Search for the cell housing the specified text and yield its (x, y) center coordinate. 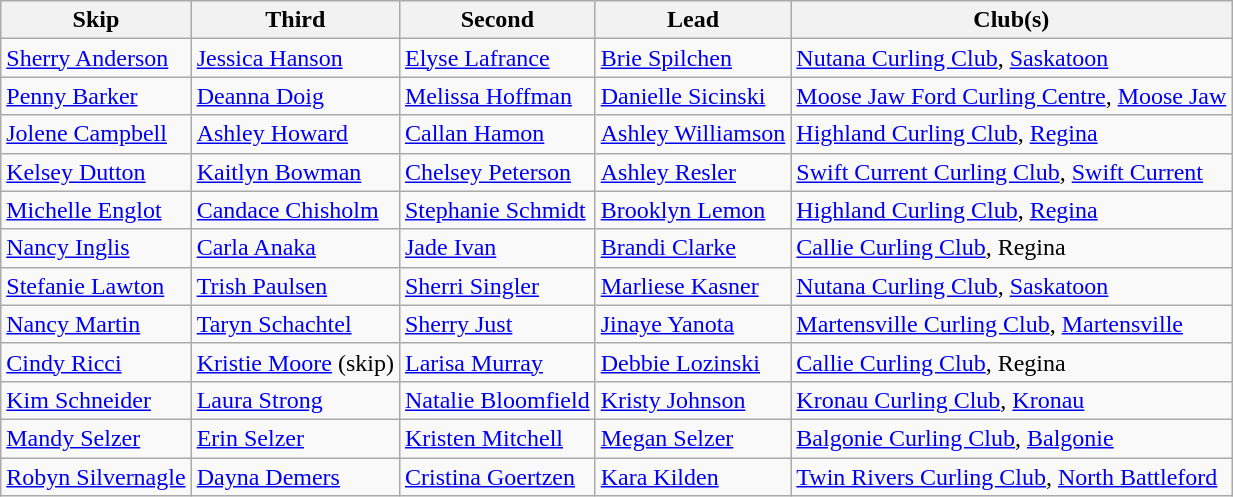
Skip (96, 20)
Melissa Hoffman (497, 96)
Callan Hamon (497, 134)
Mandy Selzer (96, 438)
Jinaye Yanota (693, 324)
Club(s) (1012, 20)
Cindy Ricci (96, 362)
Jessica Hanson (295, 58)
Erin Selzer (295, 438)
Twin Rivers Curling Club, North Battleford (1012, 477)
Deanna Doig (295, 96)
Martensville Curling Club, Martensville (1012, 324)
Carla Anaka (295, 248)
Debbie Lozinski (693, 362)
Moose Jaw Ford Curling Centre, Moose Jaw (1012, 96)
Kristie Moore (skip) (295, 362)
Cristina Goertzen (497, 477)
Second (497, 20)
Kristy Johnson (693, 400)
Dayna Demers (295, 477)
Robyn Silvernagle (96, 477)
Taryn Schachtel (295, 324)
Balgonie Curling Club, Balgonie (1012, 438)
Lead (693, 20)
Ashley Howard (295, 134)
Ashley Williamson (693, 134)
Kristen Mitchell (497, 438)
Ashley Resler (693, 172)
Candace Chisholm (295, 210)
Jolene Campbell (96, 134)
Penny Barker (96, 96)
Nancy Inglis (96, 248)
Laura Strong (295, 400)
Elyse Lafrance (497, 58)
Sherry Anderson (96, 58)
Sherri Singler (497, 286)
Third (295, 20)
Danielle Sicinski (693, 96)
Kim Schneider (96, 400)
Stefanie Lawton (96, 286)
Brandi Clarke (693, 248)
Larisa Murray (497, 362)
Brie Spilchen (693, 58)
Kronau Curling Club, Kronau (1012, 400)
Jade Ivan (497, 248)
Trish Paulsen (295, 286)
Kaitlyn Bowman (295, 172)
Kara Kilden (693, 477)
Stephanie Schmidt (497, 210)
Sherry Just (497, 324)
Kelsey Dutton (96, 172)
Brooklyn Lemon (693, 210)
Nancy Martin (96, 324)
Megan Selzer (693, 438)
Marliese Kasner (693, 286)
Swift Current Curling Club, Swift Current (1012, 172)
Natalie Bloomfield (497, 400)
Chelsey Peterson (497, 172)
Michelle Englot (96, 210)
